Pinpoint the cell where the given text exists, returning its [x, y] midpoint coordinate. 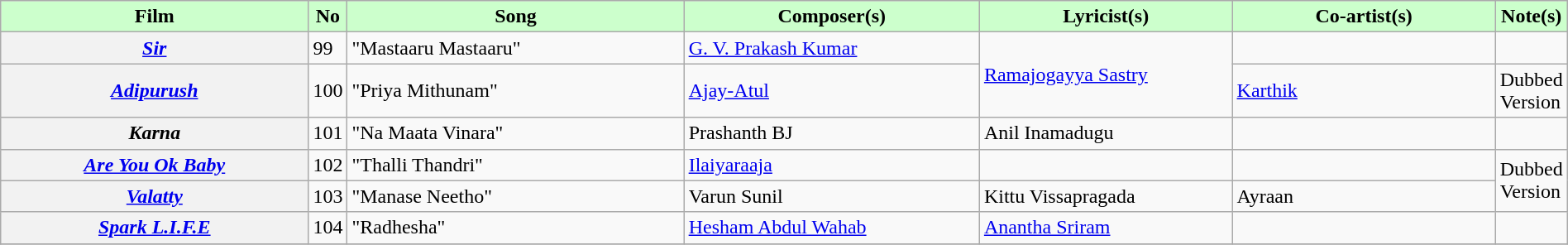
"Priya Mithunam" [516, 91]
Karna [155, 133]
Varun Sunil [832, 196]
Anil Inamadugu [1106, 133]
Ajay-Atul [832, 91]
102 [327, 165]
"Mastaaru Mastaaru" [516, 48]
"Radhesha" [516, 228]
99 [327, 48]
"Manase Neetho" [516, 196]
Prashanth BJ [832, 133]
Lyricist(s) [1106, 17]
Composer(s) [832, 17]
Valatty [155, 196]
Kittu Vissapragada [1106, 196]
Ramajogayya Sastry [1106, 74]
G. V. Prakash Kumar [832, 48]
104 [327, 228]
Co-artist(s) [1364, 17]
Film [155, 17]
Sir [155, 48]
No [327, 17]
Are You Ok Baby [155, 165]
Ayraan [1364, 196]
Ilaiyaraaja [832, 165]
Karthik [1364, 91]
100 [327, 91]
Anantha Sriram [1106, 228]
"Thalli Thandri" [516, 165]
101 [327, 133]
Spark L.I.F.E [155, 228]
Adipurush [155, 91]
Hesham Abdul Wahab [832, 228]
Song [516, 17]
"Na Maata Vinara" [516, 133]
103 [327, 196]
Note(s) [1532, 17]
